Capture the cell that displays the provided text and extract its (x, y) central coordinate. 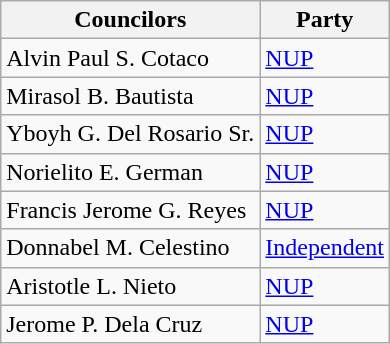
Norielito E. German (130, 172)
Yboyh G. Del Rosario Sr. (130, 134)
Francis Jerome G. Reyes (130, 210)
Independent (325, 248)
Aristotle L. Nieto (130, 286)
Councilors (130, 20)
Party (325, 20)
Jerome P. Dela Cruz (130, 324)
Donnabel M. Celestino (130, 248)
Alvin Paul S. Cotaco (130, 58)
Mirasol B. Bautista (130, 96)
